Provide the (X, Y) coordinate of the cell's center where the given text is located.  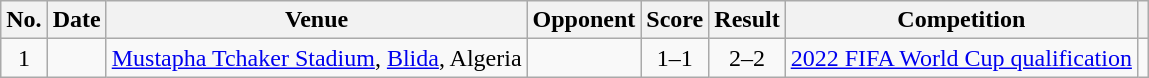
No. (24, 20)
Date (76, 20)
Venue (316, 20)
2022 FIFA World Cup qualification (961, 58)
1 (24, 58)
Opponent (584, 20)
Result (747, 20)
Competition (961, 20)
Mustapha Tchaker Stadium, Blida, Algeria (316, 58)
1–1 (675, 58)
Score (675, 20)
2–2 (747, 58)
